Search for the cell housing the specified text and yield its [X, Y] center coordinate. 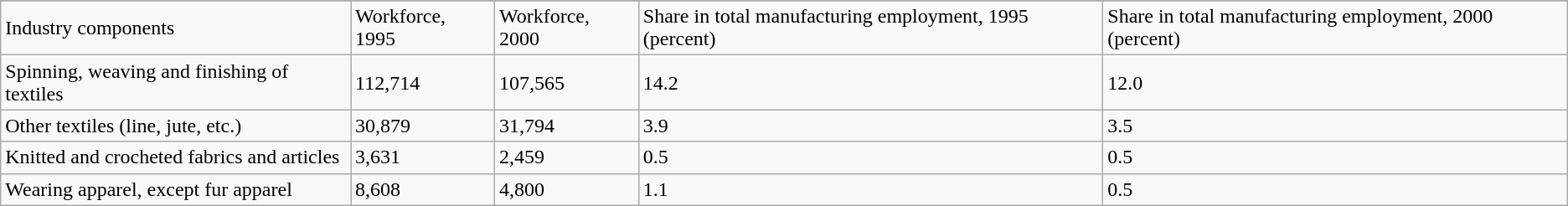
Knitted and crocheted fabrics and articles [176, 157]
Other textiles (line, jute, etc.) [176, 126]
3.9 [870, 126]
30,879 [423, 126]
Share in total manufacturing employment, 2000 (percent) [1335, 28]
112,714 [423, 82]
12.0 [1335, 82]
14.2 [870, 82]
Wearing apparel, except fur apparel [176, 189]
2,459 [566, 157]
Workforce, 1995 [423, 28]
3.5 [1335, 126]
4,800 [566, 189]
3,631 [423, 157]
1.1 [870, 189]
31,794 [566, 126]
Share in total manufacturing employment, 1995 (percent) [870, 28]
107,565 [566, 82]
8,608 [423, 189]
Industry components [176, 28]
Workforce, 2000 [566, 28]
Spinning, weaving and finishing of textiles [176, 82]
